Provide the (X, Y) coordinate of the cell's center where the given text is located.  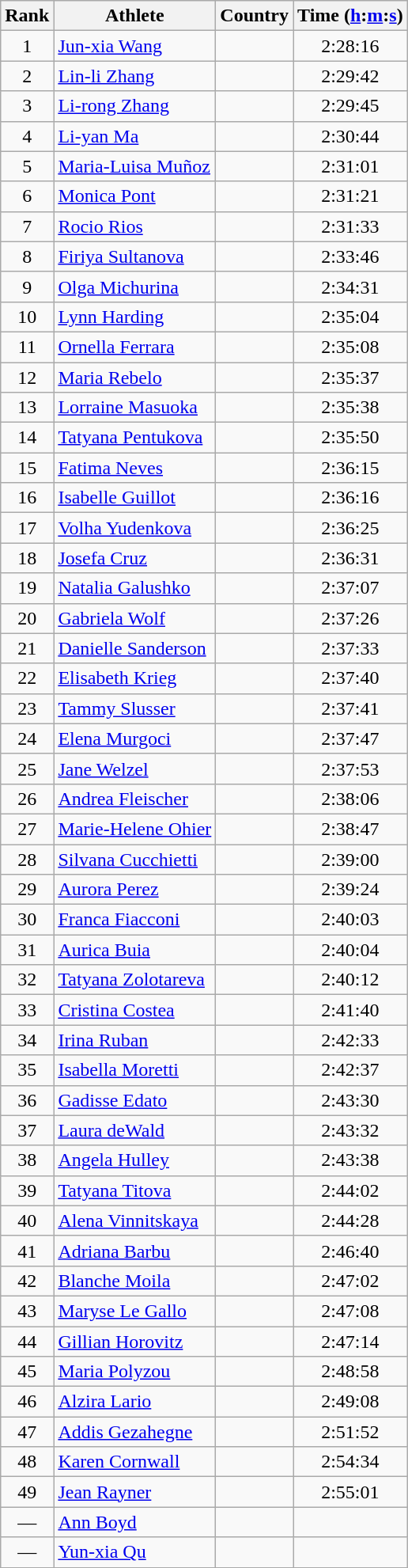
2 (27, 76)
17 (27, 528)
Maria Rebelo (134, 378)
Tatyana Pentukova (134, 438)
Danielle Sanderson (134, 648)
2:37:40 (351, 678)
7 (27, 226)
Ornella Ferrara (134, 347)
Tammy Slusser (134, 708)
Lynn Harding (134, 317)
Tatyana Zolotareva (134, 980)
Laura deWald (134, 1130)
Li-rong Zhang (134, 106)
15 (27, 468)
1 (27, 46)
Alena Vinnitskaya (134, 1221)
45 (27, 1372)
Yun-xia Qu (134, 1552)
2:40:04 (351, 950)
14 (27, 438)
Time (h:m:s) (351, 16)
Josefa Cruz (134, 558)
Isabelle Guillot (134, 498)
2:49:08 (351, 1402)
Karen Cornwall (134, 1462)
2:35:50 (351, 438)
2:36:25 (351, 528)
Irina Ruban (134, 1040)
39 (27, 1190)
2:29:42 (351, 76)
8 (27, 256)
2:48:58 (351, 1372)
36 (27, 1100)
Gadisse Edato (134, 1100)
3 (27, 106)
11 (27, 347)
Andrea Fleischer (134, 799)
2:46:40 (351, 1251)
Tatyana Titova (134, 1190)
2:47:08 (351, 1311)
Gabriela Wolf (134, 618)
24 (27, 738)
20 (27, 618)
2:31:01 (351, 166)
Ann Boyd (134, 1522)
2:37:26 (351, 618)
2:42:33 (351, 1040)
2:37:53 (351, 769)
2:37:07 (351, 588)
Rank (27, 16)
Maria Polyzou (134, 1372)
2:34:31 (351, 287)
Aurica Buia (134, 950)
22 (27, 678)
2:47:02 (351, 1281)
Firiya Sultanova (134, 256)
2:44:28 (351, 1221)
2:40:03 (351, 920)
40 (27, 1221)
2:40:12 (351, 980)
2:37:41 (351, 708)
42 (27, 1281)
2:39:24 (351, 890)
2:36:16 (351, 498)
2:37:47 (351, 738)
6 (27, 196)
18 (27, 558)
34 (27, 1040)
2:31:33 (351, 226)
5 (27, 166)
2:54:34 (351, 1462)
10 (27, 317)
46 (27, 1402)
Aurora Perez (134, 890)
2:35:37 (351, 378)
Maryse Le Gallo (134, 1311)
2:42:37 (351, 1070)
Franca Fiacconi (134, 920)
2:29:45 (351, 106)
2:44:02 (351, 1190)
4 (27, 136)
Athlete (134, 16)
16 (27, 498)
Elena Murgoci (134, 738)
Jun-xia Wang (134, 46)
Monica Pont (134, 196)
13 (27, 408)
2:31:21 (351, 196)
2:35:04 (351, 317)
23 (27, 708)
30 (27, 920)
2:47:14 (351, 1342)
Addis Gezahegne (134, 1432)
Natalia Galushko (134, 588)
37 (27, 1130)
Maria-Luisa Muñoz (134, 166)
2:41:40 (351, 1010)
21 (27, 648)
26 (27, 799)
Fatima Neves (134, 468)
41 (27, 1251)
48 (27, 1462)
Cristina Costea (134, 1010)
Jean Rayner (134, 1492)
Olga Michurina (134, 287)
35 (27, 1070)
2:43:30 (351, 1100)
2:39:00 (351, 859)
12 (27, 378)
Jane Welzel (134, 769)
19 (27, 588)
Lin-li Zhang (134, 76)
Elisabeth Krieg (134, 678)
Adriana Barbu (134, 1251)
2:43:38 (351, 1160)
2:36:31 (351, 558)
Country (255, 16)
Gillian Horovitz (134, 1342)
2:30:44 (351, 136)
9 (27, 287)
Alzira Lario (134, 1402)
29 (27, 890)
27 (27, 829)
44 (27, 1342)
2:38:06 (351, 799)
Blanche Moila (134, 1281)
2:37:33 (351, 648)
49 (27, 1492)
2:55:01 (351, 1492)
2:43:32 (351, 1130)
28 (27, 859)
2:38:47 (351, 829)
25 (27, 769)
2:35:08 (351, 347)
47 (27, 1432)
2:35:38 (351, 408)
38 (27, 1160)
Isabella Moretti (134, 1070)
Angela Hulley (134, 1160)
Li-yan Ma (134, 136)
Silvana Cucchietti (134, 859)
2:28:16 (351, 46)
2:51:52 (351, 1432)
2:36:15 (351, 468)
2:33:46 (351, 256)
Lorraine Masuoka (134, 408)
33 (27, 1010)
Volha Yudenkova (134, 528)
43 (27, 1311)
32 (27, 980)
Marie-Helene Ohier (134, 829)
Rocio Rios (134, 226)
31 (27, 950)
